Pinpoint the cell where the given text exists, returning its [X, Y] midpoint coordinate. 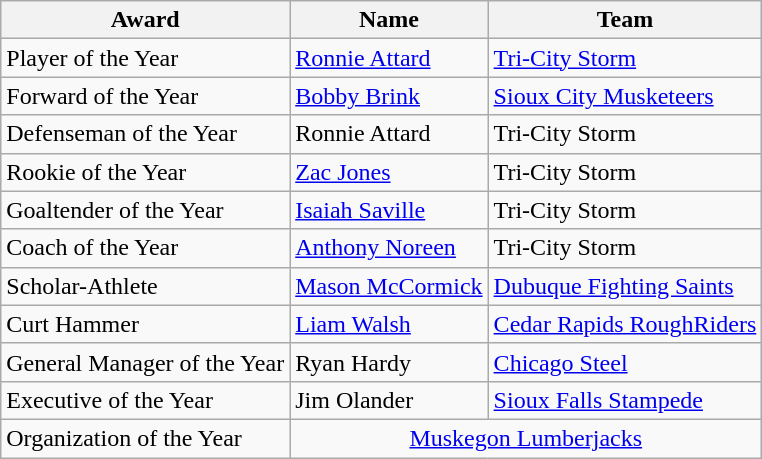
Award [146, 20]
Name [389, 20]
Sioux City Musketeers [625, 96]
Sioux Falls Stampede [625, 400]
Defenseman of the Year [146, 134]
Team [625, 20]
Cedar Rapids RoughRiders [625, 324]
Ryan Hardy [389, 362]
Bobby Brink [389, 96]
Coach of the Year [146, 248]
Forward of the Year [146, 96]
Mason McCormick [389, 286]
Rookie of the Year [146, 172]
Curt Hammer [146, 324]
Dubuque Fighting Saints [625, 286]
Goaltender of the Year [146, 210]
Zac Jones [389, 172]
Anthony Noreen [389, 248]
General Manager of the Year [146, 362]
Isaiah Saville [389, 210]
Jim Olander [389, 400]
Organization of the Year [146, 438]
Scholar-Athlete [146, 286]
Executive of the Year [146, 400]
Chicago Steel [625, 362]
Liam Walsh [389, 324]
Muskegon Lumberjacks [526, 438]
Player of the Year [146, 58]
